Pinpoint the cell where the given text exists, returning its (X, Y) midpoint coordinate. 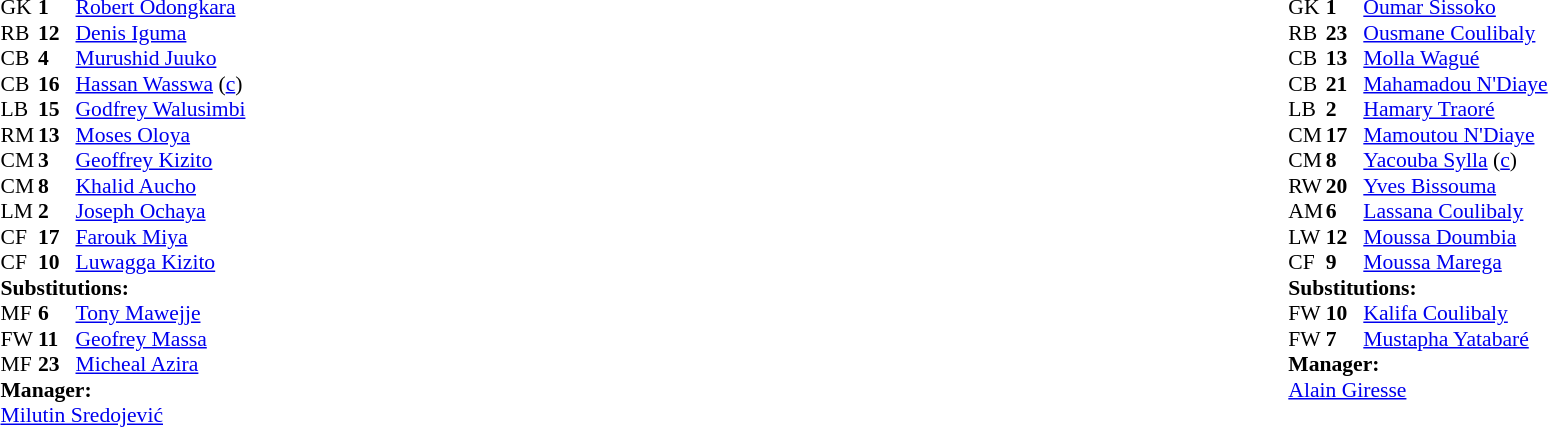
4 (57, 59)
RM (19, 135)
21 (1345, 84)
Hassan Wasswa (c) (161, 84)
Mustapha Yatabaré (1455, 339)
Hamary Traoré (1455, 109)
11 (57, 339)
LW (1307, 237)
Kalifa Coulibaly (1455, 313)
Godfrey Walusimbi (161, 109)
Mamoutou N'Diaye (1455, 135)
Khalid Aucho (161, 186)
RW (1307, 186)
7 (1345, 339)
Murushid Juuko (161, 59)
Luwagga Kizito (161, 263)
Micheal Azira (161, 365)
3 (57, 161)
Farouk Miya (161, 237)
9 (1345, 263)
Ousmane Coulibaly (1455, 33)
LM (19, 211)
Denis Iguma (161, 33)
Moses Oloya (161, 135)
Yacouba Sylla (c) (1455, 161)
Alain Giresse (1418, 390)
Geofrey Massa (161, 339)
Yves Bissouma (1455, 186)
Tony Mawejje (161, 313)
AM (1307, 211)
Geoffrey Kizito (161, 161)
Molla Wagué (1455, 59)
20 (1345, 186)
Moussa Marega (1455, 263)
Moussa Doumbia (1455, 237)
15 (57, 109)
Mahamadou N'Diaye (1455, 84)
Lassana Coulibaly (1455, 211)
16 (57, 84)
Joseph Ochaya (161, 211)
